Output the [x, y] coordinate of the center of the cell containing the given text.  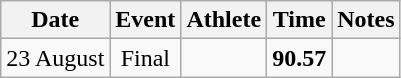
Date [56, 20]
23 August [56, 58]
Event [146, 20]
90.57 [300, 58]
Athlete [224, 20]
Time [300, 20]
Notes [366, 20]
Final [146, 58]
